Provide the (x, y) coordinate of the cell's center where the given text is located.  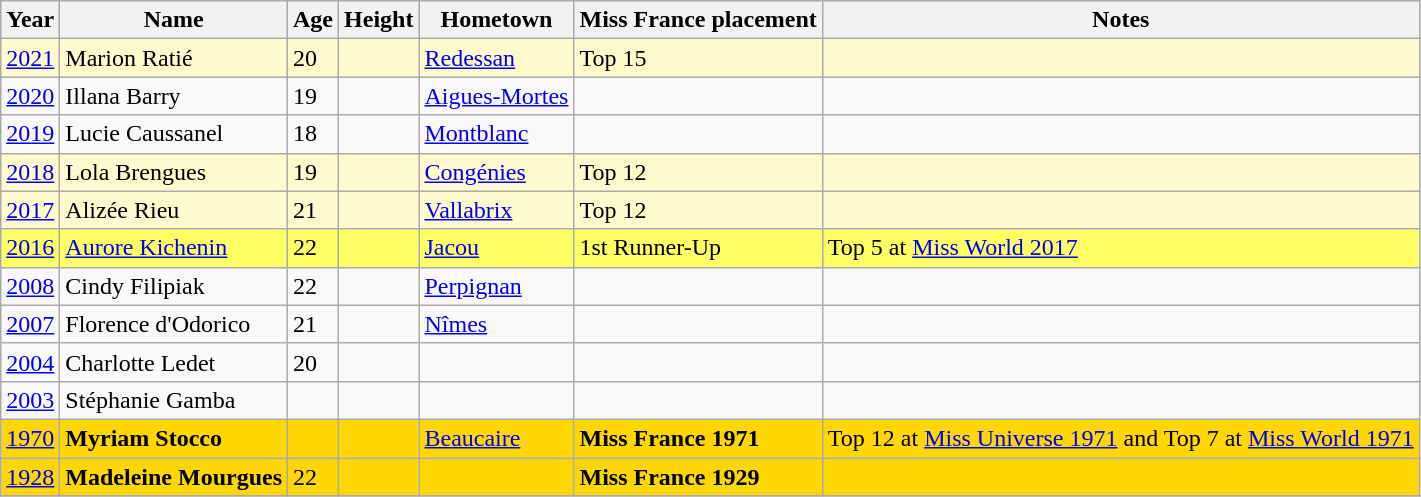
Name (174, 20)
Stéphanie Gamba (174, 400)
Perpignan (496, 286)
Marion Ratié (174, 58)
Redessan (496, 58)
Congénies (496, 172)
2019 (30, 134)
Florence d'Odorico (174, 324)
Charlotte Ledet (174, 362)
2017 (30, 210)
2018 (30, 172)
2004 (30, 362)
Hometown (496, 20)
Beaucaire (496, 438)
Alizée Rieu (174, 210)
Cindy Filipiak (174, 286)
1st Runner-Up (698, 248)
Notes (1120, 20)
Illana Barry (174, 96)
Top 5 at Miss World 2017 (1120, 248)
Montblanc (496, 134)
Top 15 (698, 58)
18 (314, 134)
Aurore Kichenin (174, 248)
2021 (30, 58)
Nîmes (496, 324)
Miss France placement (698, 20)
Madeleine Mourgues (174, 477)
Miss France 1929 (698, 477)
Vallabrix (496, 210)
Miss France 1971 (698, 438)
2020 (30, 96)
Lucie Caussanel (174, 134)
Aigues-Mortes (496, 96)
Top 12 at Miss Universe 1971 and Top 7 at Miss World 1971 (1120, 438)
2016 (30, 248)
Lola Brengues (174, 172)
Myriam Stocco (174, 438)
2003 (30, 400)
2008 (30, 286)
Age (314, 20)
Year (30, 20)
Height (379, 20)
2007 (30, 324)
Jacou (496, 248)
1928 (30, 477)
1970 (30, 438)
